Capture the cell that displays the provided text and extract its (X, Y) central coordinate. 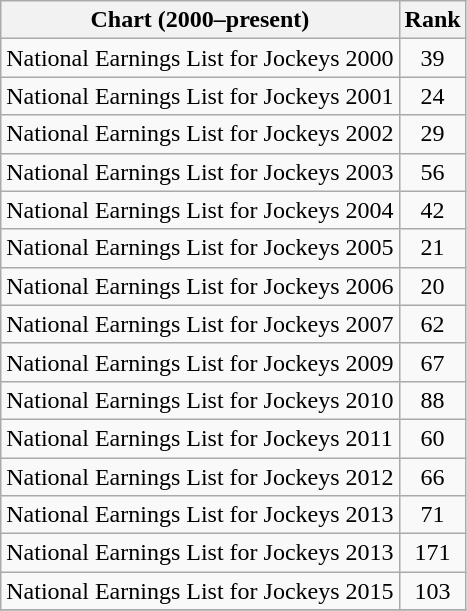
62 (432, 324)
20 (432, 286)
88 (432, 400)
National Earnings List for Jockeys 2004 (200, 210)
66 (432, 477)
National Earnings List for Jockeys 2015 (200, 591)
67 (432, 362)
171 (432, 553)
National Earnings List for Jockeys 2007 (200, 324)
National Earnings List for Jockeys 2012 (200, 477)
National Earnings List for Jockeys 2006 (200, 286)
56 (432, 172)
21 (432, 248)
Chart (2000–present) (200, 20)
National Earnings List for Jockeys 2010 (200, 400)
103 (432, 591)
60 (432, 438)
Rank (432, 20)
National Earnings List for Jockeys 2002 (200, 134)
National Earnings List for Jockeys 2005 (200, 248)
71 (432, 515)
39 (432, 58)
National Earnings List for Jockeys 2009 (200, 362)
National Earnings List for Jockeys 2000 (200, 58)
National Earnings List for Jockeys 2001 (200, 96)
42 (432, 210)
National Earnings List for Jockeys 2003 (200, 172)
National Earnings List for Jockeys 2011 (200, 438)
24 (432, 96)
29 (432, 134)
